Output the (X, Y) coordinate of the center of the cell containing the given text.  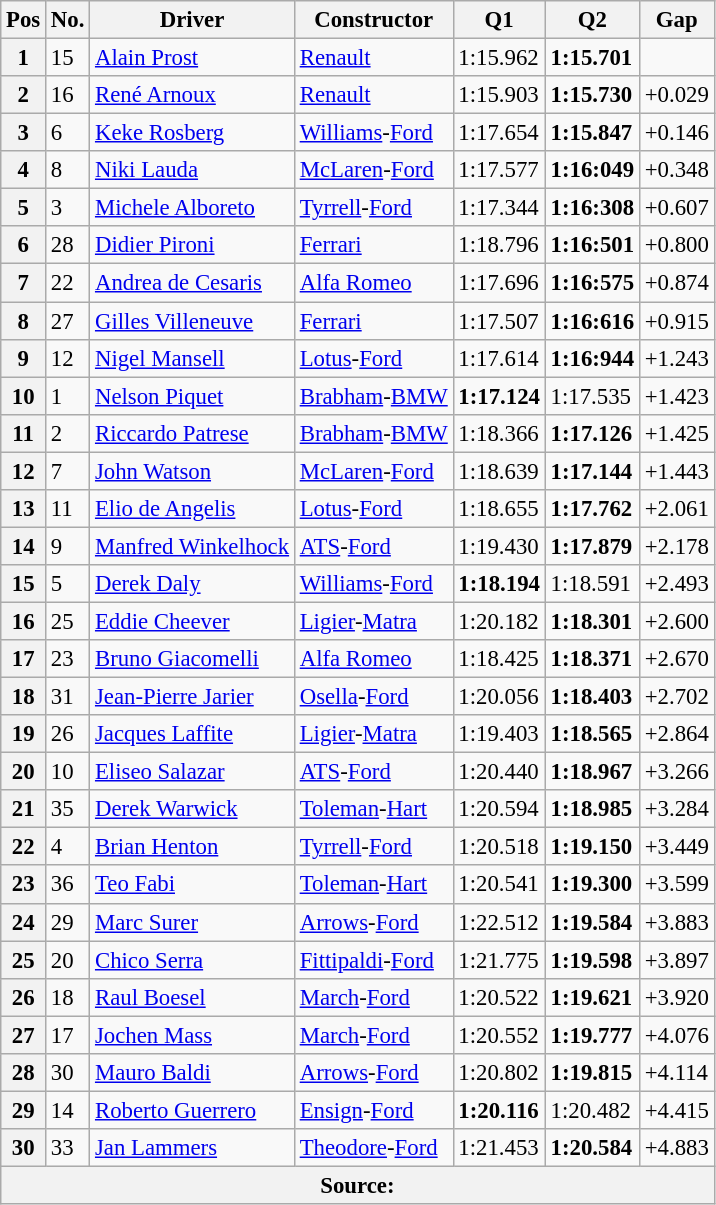
1:17.762 (592, 509)
Theodore-Ford (374, 1148)
33 (68, 1148)
Constructor (374, 20)
+2.864 (676, 734)
+0.915 (676, 321)
Niki Lauda (192, 170)
René Arnoux (192, 95)
+0.874 (676, 283)
+1.425 (676, 433)
Ensign-Ford (374, 1110)
1:20.056 (499, 697)
Q2 (592, 20)
1:21.453 (499, 1148)
+3.449 (676, 847)
Eliseo Salazar (192, 772)
1:16:944 (592, 358)
1:18.655 (499, 509)
1:18.301 (592, 621)
No. (68, 20)
+2.178 (676, 546)
Manfred Winkelhock (192, 546)
Riccardo Patrese (192, 433)
1:18.425 (499, 659)
1:16:616 (592, 321)
1:16:049 (592, 170)
Bruno Giacomelli (192, 659)
Michele Alboreto (192, 208)
+4.076 (676, 1035)
+1.443 (676, 471)
+2.670 (676, 659)
+0.348 (676, 170)
1:18.985 (592, 809)
1:15.962 (499, 58)
+3.897 (676, 960)
John Watson (192, 471)
Jan Lammers (192, 1148)
1:16:308 (592, 208)
1:20.584 (592, 1148)
1:18.591 (592, 584)
Derek Daly (192, 584)
+0.146 (676, 133)
Jacques Laffite (192, 734)
Elio de Angelis (192, 509)
Osella-Ford (374, 697)
Pos (24, 20)
1:20.522 (499, 997)
1:22.512 (499, 922)
31 (68, 697)
Andrea de Cesaris (192, 283)
1:17.126 (592, 433)
Brian Henton (192, 847)
1:17.696 (499, 283)
Gilles Villeneuve (192, 321)
1:17.654 (499, 133)
Derek Warwick (192, 809)
+3.883 (676, 922)
Eddie Cheever (192, 621)
Teo Fabi (192, 885)
1:20.518 (499, 847)
1:19.815 (592, 1073)
1:20.552 (499, 1035)
1:16:575 (592, 283)
1:15.701 (592, 58)
1:17.614 (499, 358)
19 (24, 734)
Keke Rosberg (192, 133)
1:19.150 (592, 847)
1:21.775 (499, 960)
1:17.507 (499, 321)
24 (24, 922)
1:15.730 (592, 95)
1:19.403 (499, 734)
1:19.598 (592, 960)
1:19.621 (592, 997)
1:17.144 (592, 471)
1:20.482 (592, 1110)
1:20.802 (499, 1073)
Source: (358, 1185)
1:18.403 (592, 697)
+2.493 (676, 584)
1:20.594 (499, 809)
35 (68, 809)
Nelson Piquet (192, 396)
Jochen Mass (192, 1035)
1:20.440 (499, 772)
1:18.639 (499, 471)
1:18.194 (499, 584)
+0.029 (676, 95)
Raul Boesel (192, 997)
1:20.182 (499, 621)
1:19.430 (499, 546)
1:18.565 (592, 734)
21 (24, 809)
1:20.116 (499, 1110)
1:18.366 (499, 433)
+4.114 (676, 1073)
1:18.967 (592, 772)
Q1 (499, 20)
Nigel Mansell (192, 358)
1:19.777 (592, 1035)
+0.800 (676, 245)
1:16:501 (592, 245)
+3.599 (676, 885)
1:17.879 (592, 546)
1:18.796 (499, 245)
Alain Prost (192, 58)
1:17.535 (592, 396)
Fittipaldi-Ford (374, 960)
Didier Pironi (192, 245)
1:17.344 (499, 208)
1:19.584 (592, 922)
+2.600 (676, 621)
Chico Serra (192, 960)
Driver (192, 20)
13 (24, 509)
+4.883 (676, 1148)
+4.415 (676, 1110)
1:17.577 (499, 170)
1:17.124 (499, 396)
Jean-Pierre Jarier (192, 697)
+0.607 (676, 208)
+1.423 (676, 396)
+2.061 (676, 509)
Gap (676, 20)
+3.266 (676, 772)
Roberto Guerrero (192, 1110)
+1.243 (676, 358)
1:15.903 (499, 95)
1:19.300 (592, 885)
+3.284 (676, 809)
Marc Surer (192, 922)
1:18.371 (592, 659)
Mauro Baldi (192, 1073)
36 (68, 885)
1:15.847 (592, 133)
+2.702 (676, 697)
+3.920 (676, 997)
1:20.541 (499, 885)
